Return (X, Y) of the center of cell containing provided text 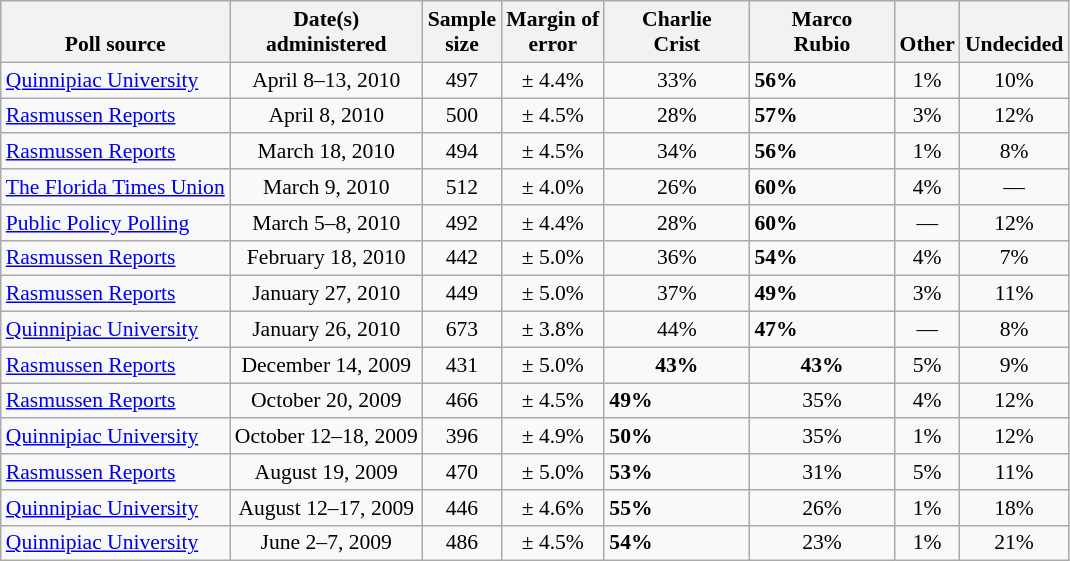
50% (676, 437)
497 (462, 80)
55% (676, 508)
431 (462, 365)
449 (462, 294)
August 19, 2009 (326, 472)
± 4.0% (552, 187)
673 (462, 330)
February 18, 2010 (326, 258)
± 4.6% (552, 508)
October 20, 2009 (326, 401)
The Florida Times Union (116, 187)
23% (822, 543)
37% (676, 294)
18% (1014, 508)
10% (1014, 80)
44% (676, 330)
Samplesize (462, 32)
Poll source (116, 32)
January 27, 2010 (326, 294)
31% (822, 472)
396 (462, 437)
March 18, 2010 (326, 152)
47% (822, 330)
Undecided (1014, 32)
April 8, 2010 (326, 116)
446 (462, 508)
442 (462, 258)
April 8–13, 2010 (326, 80)
36% (676, 258)
494 (462, 152)
CharlieCrist (676, 32)
57% (822, 116)
512 (462, 187)
January 26, 2010 (326, 330)
34% (676, 152)
9% (1014, 365)
March 5–8, 2010 (326, 223)
492 (462, 223)
December 14, 2009 (326, 365)
± 3.8% (552, 330)
October 12–18, 2009 (326, 437)
August 12–17, 2009 (326, 508)
June 2–7, 2009 (326, 543)
21% (1014, 543)
33% (676, 80)
466 (462, 401)
Margin oferror (552, 32)
7% (1014, 258)
53% (676, 472)
470 (462, 472)
MarcoRubio (822, 32)
Public Policy Polling (116, 223)
Date(s)administered (326, 32)
486 (462, 543)
Other (928, 32)
500 (462, 116)
March 9, 2010 (326, 187)
± 4.9% (552, 437)
